From the cell containing the given text, extract its center point as (x, y) coordinate. 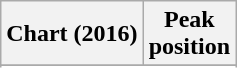
Peakposition (189, 34)
Chart (2016) (72, 34)
